From the cell containing the given text, extract its center point as [x, y] coordinate. 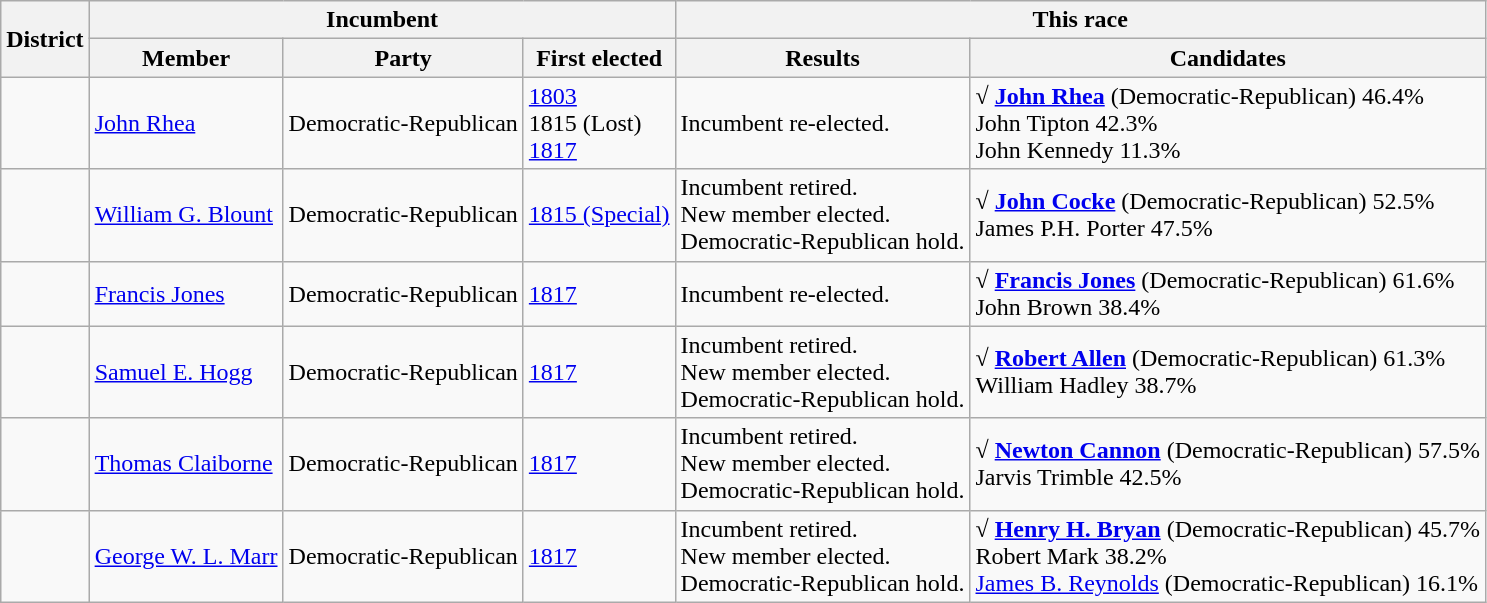
First elected [599, 58]
√ John Rhea (Democratic-Republican) 46.4%John Tipton 42.3%John Kennedy 11.3% [1228, 123]
√ Francis Jones (Democratic-Republican) 61.6%John Brown 38.4% [1228, 294]
18031815 (Lost)1817 [599, 123]
John Rhea [186, 123]
Member [186, 58]
District [45, 39]
1815 (Special) [599, 215]
Incumbent [382, 20]
Thomas Claiborne [186, 464]
George W. L. Marr [186, 556]
√ John Cocke (Democratic-Republican) 52.5%James P.H. Porter 47.5% [1228, 215]
√ Henry H. Bryan (Democratic-Republican) 45.7%Robert Mark 38.2%James B. Reynolds (Democratic-Republican) 16.1% [1228, 556]
William G. Blount [186, 215]
Party [403, 58]
√ Newton Cannon (Democratic-Republican) 57.5%Jarvis Trimble 42.5% [1228, 464]
√ Robert Allen (Democratic-Republican) 61.3%William Hadley 38.7% [1228, 372]
Samuel E. Hogg [186, 372]
Results [822, 58]
Francis Jones [186, 294]
Candidates [1228, 58]
This race [1080, 20]
